From the cell containing the given text, extract its center point as (X, Y) coordinate. 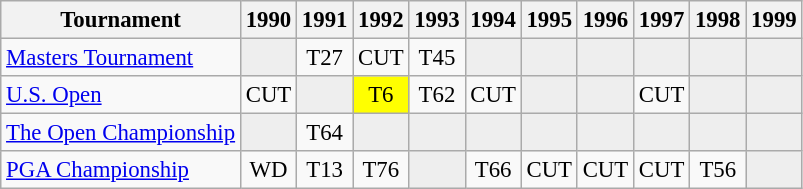
Tournament (121, 20)
T56 (718, 170)
1996 (605, 20)
T76 (381, 170)
T45 (437, 58)
1999 (774, 20)
The Open Championship (121, 133)
1991 (325, 20)
Masters Tournament (121, 58)
T64 (325, 133)
1998 (718, 20)
1993 (437, 20)
1994 (493, 20)
T6 (381, 95)
U.S. Open (121, 95)
PGA Championship (121, 170)
1997 (661, 20)
WD (268, 170)
T13 (325, 170)
1990 (268, 20)
T66 (493, 170)
1995 (549, 20)
T62 (437, 95)
1992 (381, 20)
T27 (325, 58)
